Pinpoint the cell where the given text exists, returning its (X, Y) midpoint coordinate. 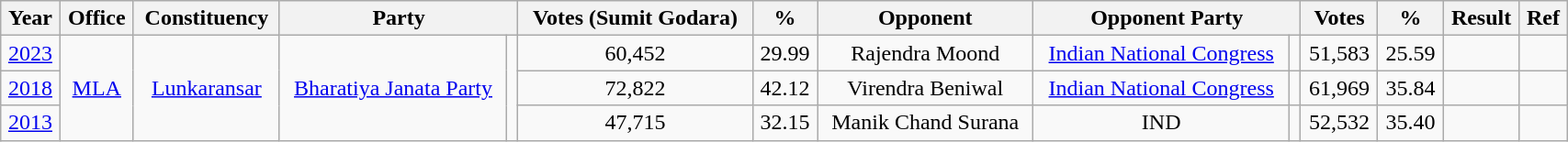
Manik Chand Surana (925, 123)
61,969 (1339, 88)
IND (1161, 123)
72,822 (636, 88)
29.99 (784, 53)
Party (399, 18)
MLA (96, 88)
Bharatiya Janata Party (393, 88)
42.12 (784, 88)
52,532 (1339, 123)
Constituency (206, 18)
32.15 (784, 123)
Rajendra Moond (925, 53)
Opponent Party (1167, 18)
Votes (1339, 18)
Result (1481, 18)
60,452 (636, 53)
Year (30, 18)
2013 (30, 123)
Office (96, 18)
Opponent (925, 18)
25.59 (1411, 53)
Virendra Beniwal (925, 88)
35.84 (1411, 88)
2018 (30, 88)
Lunkaransar (206, 88)
47,715 (636, 123)
2023 (30, 53)
51,583 (1339, 53)
Ref (1543, 18)
Votes (Sumit Godara) (636, 18)
35.40 (1411, 123)
